For the text-containing cell, return its midpoint in [x, y] coordinate format. 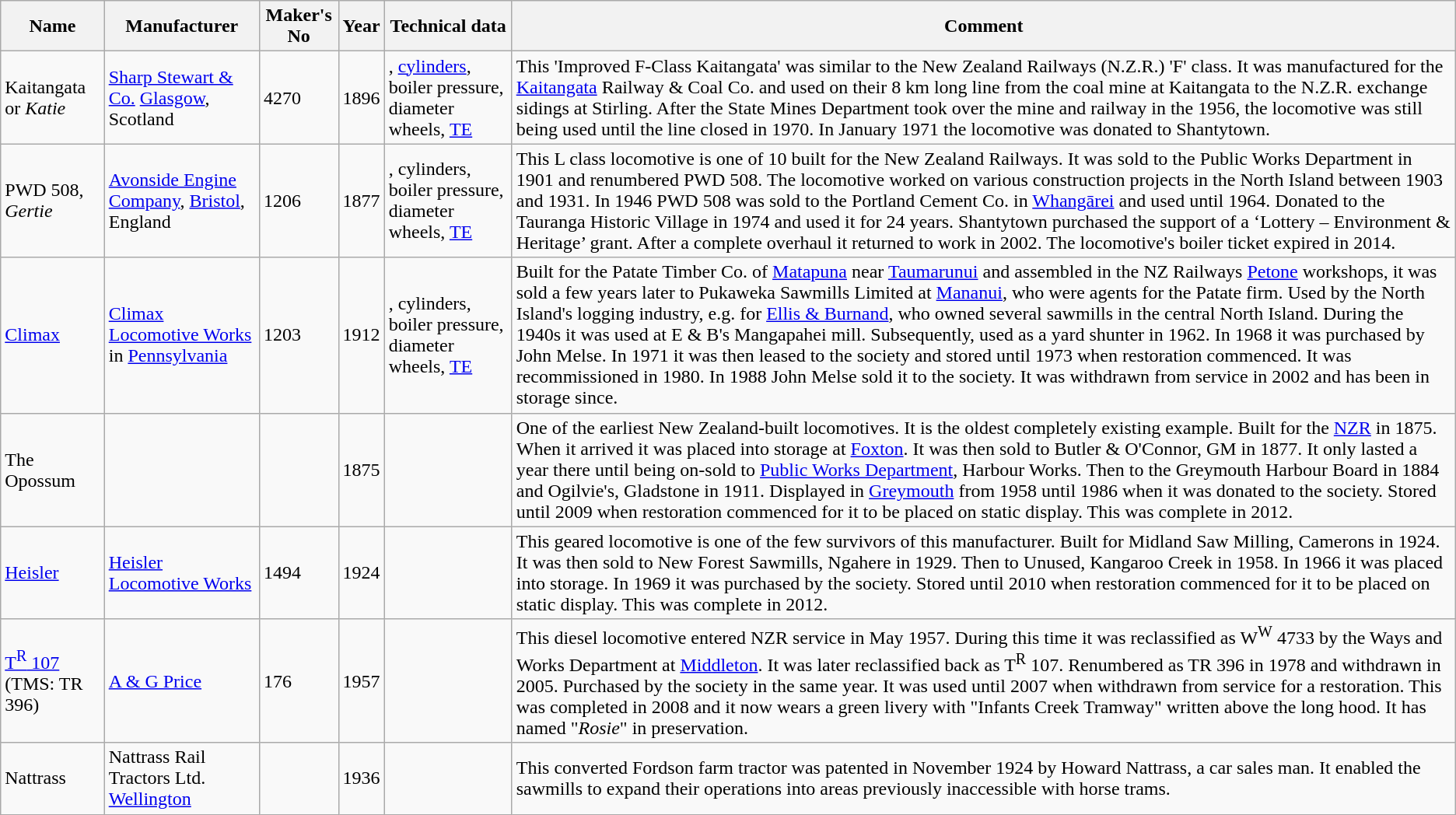
Nattrass [53, 778]
Heisler [53, 572]
Manufacturer [182, 26]
PWD 508, Gertie [53, 201]
Heisler Locomotive Works [182, 572]
1494 [299, 572]
1924 [361, 572]
Year [361, 26]
1203 [299, 335]
1206 [299, 201]
Climax Locomotive Works in Pennsylvania [182, 335]
The Opossum [53, 470]
Climax [53, 335]
Avonside Engine Company, Bristol, England [182, 201]
176 [299, 681]
TR 107 (TMS: TR 396) [53, 681]
Comment [983, 26]
1912 [361, 335]
1877 [361, 201]
4270 [299, 98]
Technical data [448, 26]
Maker's No [299, 26]
Name [53, 26]
1875 [361, 470]
1957 [361, 681]
A & G Price [182, 681]
1936 [361, 778]
1896 [361, 98]
Sharp Stewart & Co. Glasgow, Scotland [182, 98]
Kaitangata or Katie [53, 98]
Nattrass Rail Tractors Ltd. Wellington [182, 778]
